Locate the cell with the specified text and output its (X, Y) center coordinate. 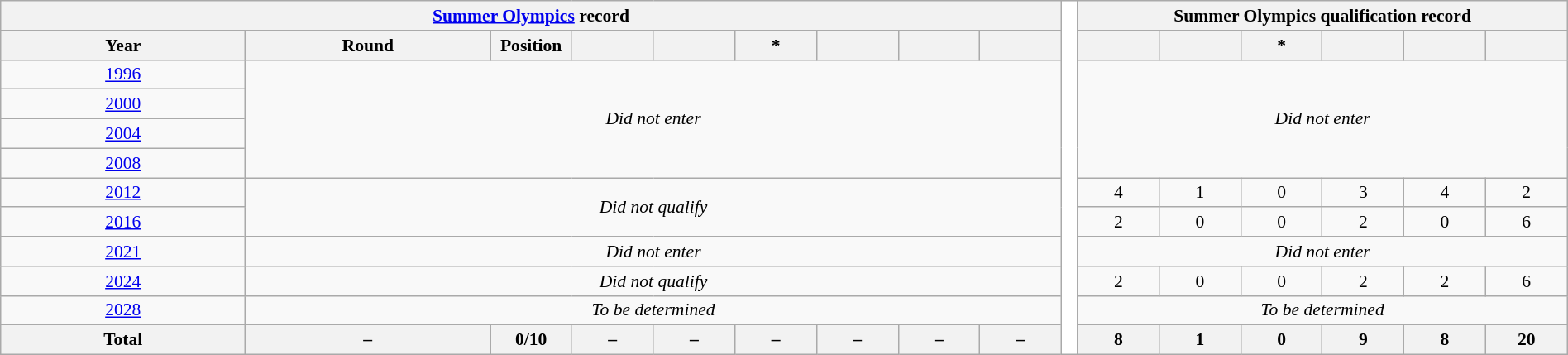
2004 (123, 134)
2012 (123, 193)
9 (1363, 340)
Position (531, 46)
Year (123, 46)
3 (1363, 193)
Total (123, 340)
1996 (123, 74)
2028 (123, 310)
2008 (123, 163)
Summer Olympics record (531, 16)
2000 (123, 104)
2021 (123, 252)
2024 (123, 281)
Round (368, 46)
0/10 (531, 340)
Summer Olympics qualification record (1322, 16)
2016 (123, 223)
20 (1527, 340)
